Return the (x, y) coordinate for the center point of the cell that contains the specified text.  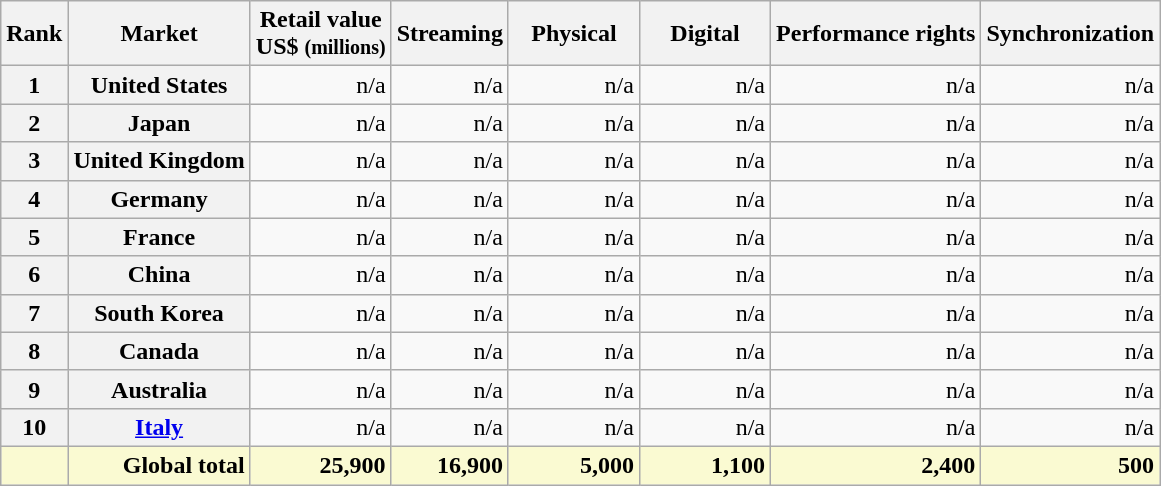
6 (34, 275)
Streaming (450, 34)
25,900 (320, 465)
Australia (159, 389)
3 (34, 161)
South Korea (159, 313)
Canada (159, 351)
2 (34, 123)
United Kingdom (159, 161)
Germany (159, 199)
1,100 (704, 465)
2,400 (876, 465)
Japan (159, 123)
Global total (159, 465)
1 (34, 85)
4 (34, 199)
Rank (34, 34)
9 (34, 389)
United States (159, 85)
Italy (159, 427)
7 (34, 313)
Performance rights (876, 34)
500 (1070, 465)
Digital (704, 34)
10 (34, 427)
China (159, 275)
France (159, 237)
Market (159, 34)
Physical (574, 34)
8 (34, 351)
16,900 (450, 465)
5,000 (574, 465)
Synchronization (1070, 34)
Retail valueUS$ (millions) (320, 34)
5 (34, 237)
